Output the [X, Y] coordinate of the center of the cell containing the given text.  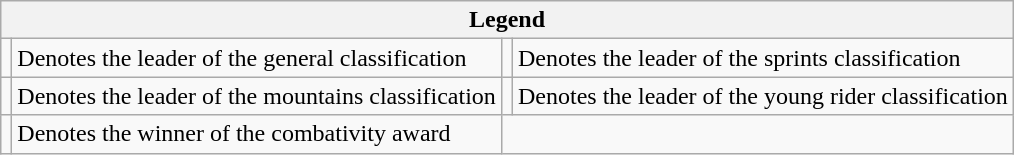
Denotes the winner of the combativity award [257, 134]
Denotes the leader of the sprints classification [762, 58]
Denotes the leader of the young rider classification [762, 96]
Denotes the leader of the mountains classification [257, 96]
Denotes the leader of the general classification [257, 58]
Legend [508, 20]
